Search for the cell housing the specified text and yield its (X, Y) center coordinate. 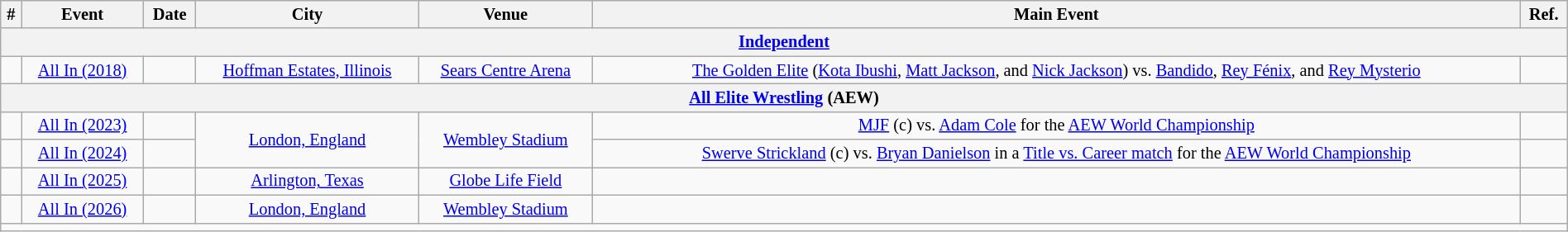
Arlington, Texas (308, 181)
Venue (505, 14)
MJF (c) vs. Adam Cole for the AEW World Championship (1057, 125)
All In (2024) (83, 154)
City (308, 14)
The Golden Elite (Kota Ibushi, Matt Jackson, and Nick Jackson) vs. Bandido, Rey Fénix, and Rey Mysterio (1057, 70)
Main Event (1057, 14)
Sears Centre Arena (505, 70)
Independent (784, 42)
All In (2023) (83, 125)
Hoffman Estates, Illinois (308, 70)
Swerve Strickland (c) vs. Bryan Danielson in a Title vs. Career match for the AEW World Championship (1057, 154)
Ref. (1543, 14)
All Elite Wrestling (AEW) (784, 97)
All In (2025) (83, 181)
All In (2018) (83, 70)
All In (2026) (83, 209)
Date (170, 14)
Globe Life Field (505, 181)
# (12, 14)
Event (83, 14)
